Scan for the cell matching the given text and deliver its (x, y) coordinate at center. 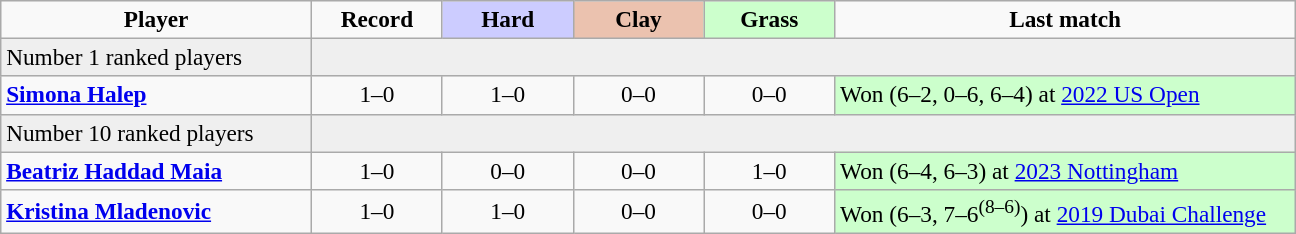
Won (6–2, 0–6, 6–4) at 2022 US Open (1066, 95)
Number 1 ranked players (156, 57)
Won (6–3, 7–6(8–6)) at 2019 Dubai Challenge (1066, 211)
Player (156, 19)
Hard (508, 19)
Kristina Mladenovic (156, 211)
Last match (1066, 19)
Clay (638, 19)
Record (378, 19)
Simona Halep (156, 95)
Won (6–4, 6–3) at 2023 Nottingham (1066, 170)
Beatriz Haddad Maia (156, 170)
Number 10 ranked players (156, 133)
Grass (770, 19)
